Pinpoint the cell where the given text exists, returning its [x, y] midpoint coordinate. 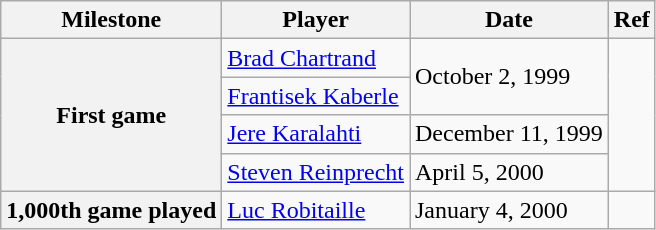
Ref [632, 20]
Jere Karalahti [316, 134]
Player [316, 20]
Milestone [112, 20]
Frantisek Kaberle [316, 96]
October 2, 1999 [510, 77]
Date [510, 20]
December 11, 1999 [510, 134]
First game [112, 115]
1,000th game played [112, 210]
April 5, 2000 [510, 172]
January 4, 2000 [510, 210]
Luc Robitaille [316, 210]
Steven Reinprecht [316, 172]
Brad Chartrand [316, 58]
